Return [x, y] of the center of cell containing provided text 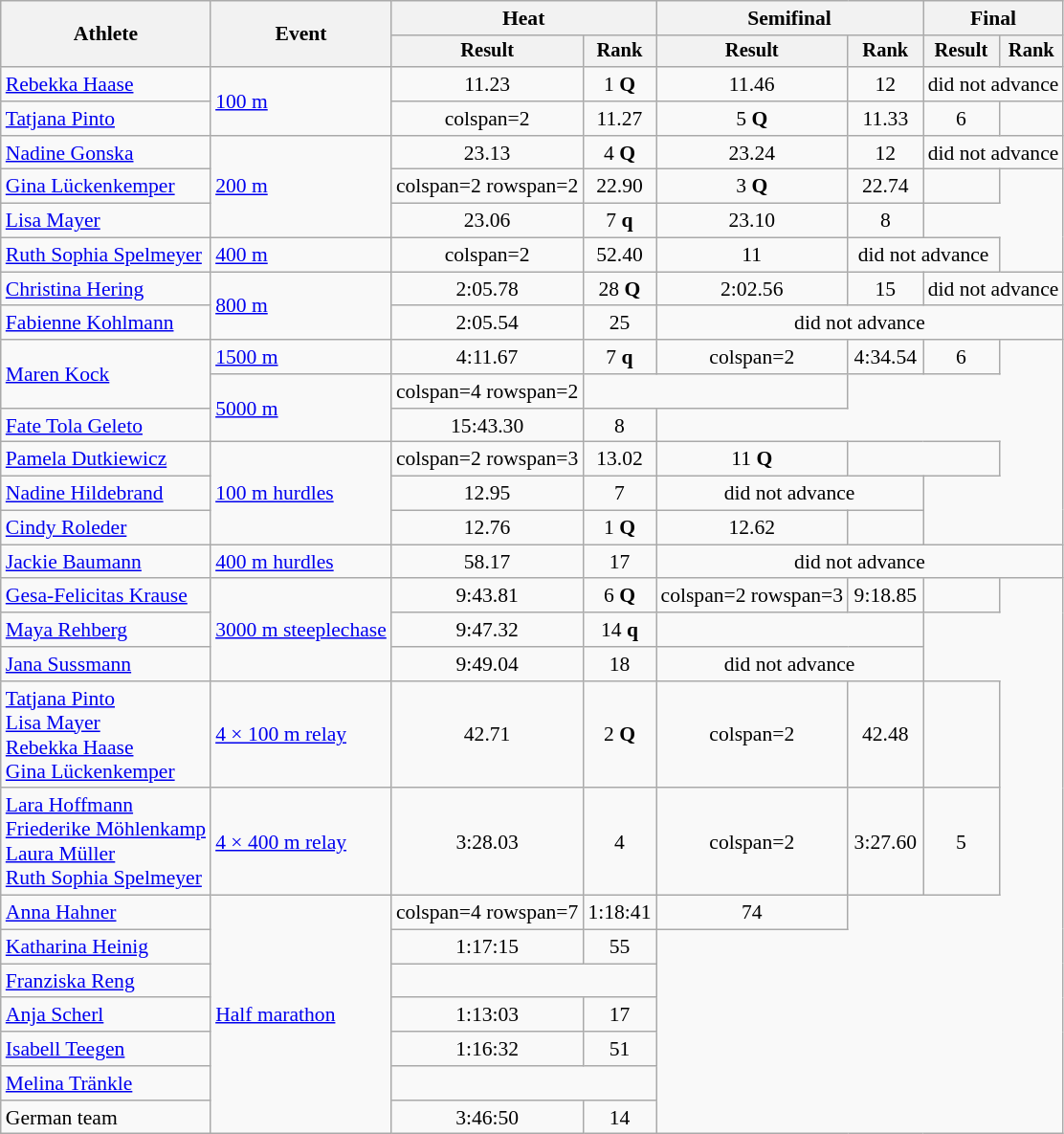
Tatjana PintoLisa MayerRebekka HaaseGina Lückenkemper [105, 735]
Jana Sussmann [105, 664]
1:17:15 [488, 947]
13.02 [619, 459]
12.95 [488, 494]
51 [619, 1049]
800 m [300, 306]
14 q [619, 630]
Lisa Mayer [105, 221]
2:05.54 [488, 323]
5 [962, 842]
Event [300, 34]
18 [619, 664]
23.10 [752, 221]
11.46 [752, 84]
11.33 [886, 119]
22.90 [619, 187]
9:18.85 [886, 596]
15:43.30 [488, 426]
23.06 [488, 221]
9:47.32 [488, 630]
Athlete [105, 34]
Rebekka Haase [105, 84]
11.23 [488, 84]
Half marathon [300, 1014]
25 [619, 323]
52.40 [619, 256]
Jackie Baumann [105, 562]
colspan=4 rowspan=7 [488, 913]
42.71 [488, 735]
23.13 [488, 153]
Nadine Gonska [105, 153]
4 Q [619, 153]
3:27.60 [886, 842]
12.62 [752, 528]
Ruth Sophia Spelmeyer [105, 256]
4:34.54 [886, 357]
2:05.78 [488, 289]
Fabienne Kohlmann [105, 323]
Anna Hahner [105, 913]
4:11.67 [488, 357]
55 [619, 947]
6 Q [619, 596]
58.17 [488, 562]
11 Q [752, 459]
1:13:03 [488, 1015]
Christina Hering [105, 289]
11 [752, 256]
Melina Tränkle [105, 1083]
Nadine Hildebrand [105, 494]
3 Q [752, 187]
1:16:32 [488, 1049]
400 m [300, 256]
Pamela Dutkiewicz [105, 459]
9:43.81 [488, 596]
400 m hurdles [300, 562]
Cindy Roleder [105, 528]
Gesa-Felicitas Krause [105, 596]
Semifinal [790, 18]
5 Q [752, 119]
42.48 [886, 735]
12.76 [488, 528]
Anja Scherl [105, 1015]
1:18:41 [619, 913]
Franziska Reng [105, 981]
Maren Kock [105, 373]
Fate Tola Geleto [105, 426]
11.27 [619, 119]
7 [619, 494]
4 [619, 842]
Heat [524, 18]
4 × 400 m relay [300, 842]
100 m [300, 101]
100 m hurdles [300, 494]
15 [886, 289]
28 Q [619, 289]
3:28.03 [488, 842]
Lara HoffmannFriederike MöhlenkampLaura MüllerRuth Sophia Spelmeyer [105, 842]
Tatjana Pinto [105, 119]
1500 m [300, 357]
2 Q [619, 735]
23.24 [752, 153]
Maya Rehberg [105, 630]
3000 m steeplechase [300, 630]
2:02.56 [752, 289]
5000 m [300, 408]
Isabell Teegen [105, 1049]
Final [993, 18]
200 m [300, 188]
colspan=4 rowspan=2 [488, 391]
Gina Lückenkemper [105, 187]
Katharina Heinig [105, 947]
74 [752, 913]
colspan=2 rowspan=2 [488, 187]
22.74 [886, 187]
9:49.04 [488, 664]
4 × 100 m relay [300, 735]
